Capture the cell that displays the provided text and extract its [X, Y] central coordinate. 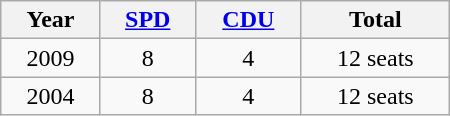
CDU [248, 20]
2009 [50, 58]
Total [375, 20]
Year [50, 20]
2004 [50, 96]
SPD [148, 20]
